Detect which cell encompasses the target text, then output its (X, Y) center coordinate. 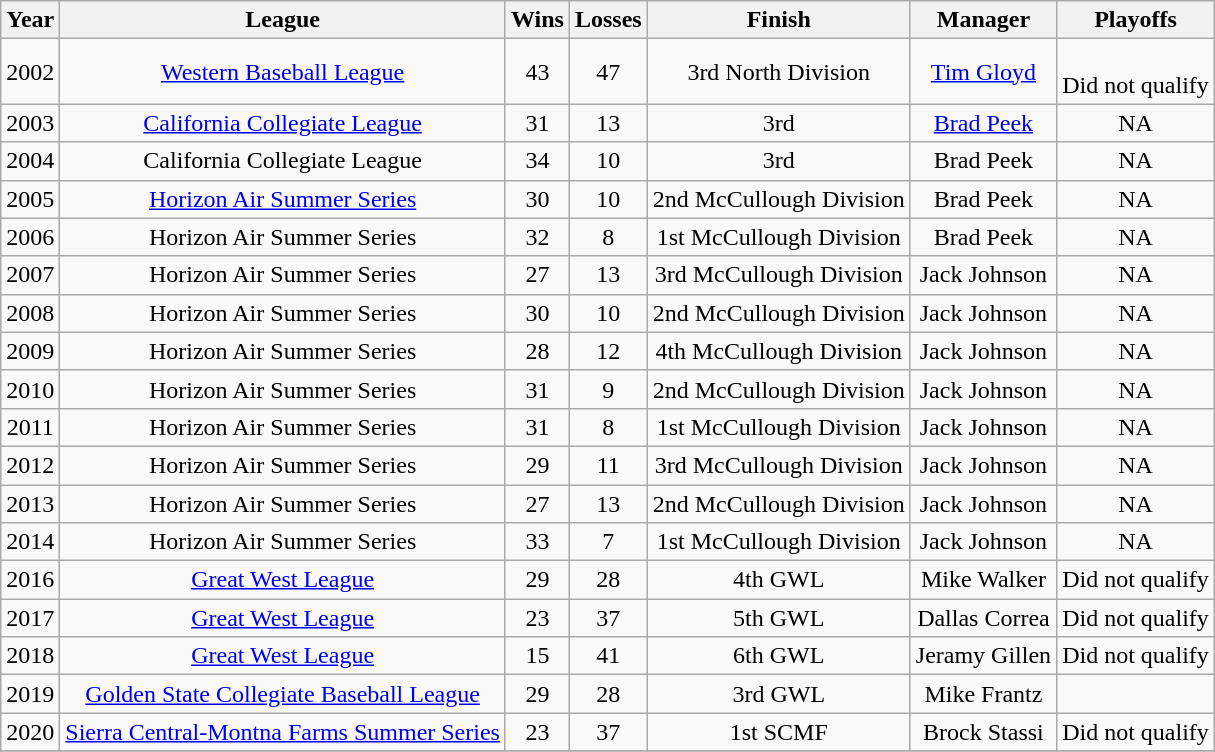
11 (608, 465)
Mike Walker (983, 580)
2006 (30, 237)
Western Baseball League (283, 72)
2012 (30, 465)
32 (537, 237)
12 (608, 351)
3rd GWL (778, 694)
Playoffs (1136, 20)
Tim Gloyd (983, 72)
4th McCullough Division (778, 351)
2013 (30, 503)
7 (608, 542)
Jeramy Gillen (983, 656)
41 (608, 656)
33 (537, 542)
2008 (30, 313)
2011 (30, 427)
2019 (30, 694)
2016 (30, 580)
League (283, 20)
2014 (30, 542)
2003 (30, 123)
43 (537, 72)
Golden State Collegiate Baseball League (283, 694)
Year (30, 20)
4th GWL (778, 580)
2007 (30, 275)
Brock Stassi (983, 732)
2018 (30, 656)
Mike Frantz (983, 694)
Manager (983, 20)
5th GWL (778, 618)
2017 (30, 618)
Wins (537, 20)
6th GWL (778, 656)
3rd North Division (778, 72)
Dallas Correa (983, 618)
Losses (608, 20)
1st SCMF (778, 732)
9 (608, 389)
2005 (30, 199)
2009 (30, 351)
Finish (778, 20)
Sierra Central-Montna Farms Summer Series (283, 732)
2002 (30, 72)
2020 (30, 732)
47 (608, 72)
15 (537, 656)
2004 (30, 161)
2010 (30, 389)
34 (537, 161)
